From the cell containing the given text, extract its center point as [X, Y] coordinate. 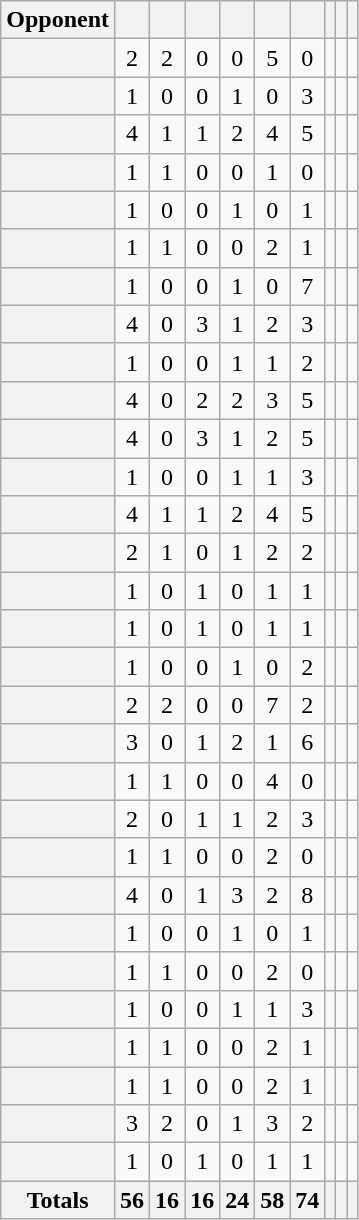
24 [238, 1200]
Opponent [58, 20]
74 [308, 1200]
56 [132, 1200]
58 [272, 1200]
Totals [58, 1200]
8 [308, 895]
6 [308, 743]
